For the text-containing cell, return its midpoint in (X, Y) coordinate format. 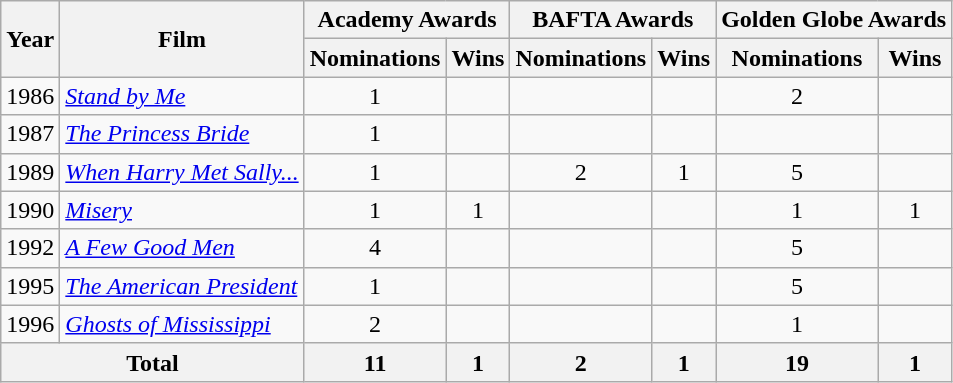
19 (798, 362)
Total (152, 362)
Stand by Me (182, 96)
A Few Good Men (182, 248)
Academy Awards (407, 20)
1990 (30, 210)
When Harry Met Sally... (182, 172)
1996 (30, 324)
Year (30, 39)
1987 (30, 134)
4 (375, 248)
11 (375, 362)
Golden Globe Awards (834, 20)
Film (182, 39)
1995 (30, 286)
Ghosts of Mississippi (182, 324)
1992 (30, 248)
1986 (30, 96)
BAFTA Awards (613, 20)
Misery (182, 210)
The American President (182, 286)
The Princess Bride (182, 134)
1989 (30, 172)
